Pinpoint the cell where the given text exists, returning its (x, y) midpoint coordinate. 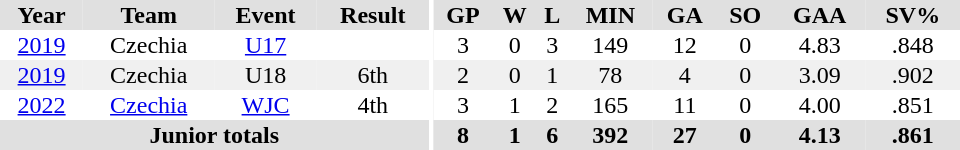
2022 (42, 105)
WJC (266, 105)
U18 (266, 75)
4.83 (820, 45)
GAA (820, 15)
U17 (266, 45)
27 (685, 135)
GA (685, 15)
4.00 (820, 105)
L (552, 15)
392 (610, 135)
149 (610, 45)
12 (685, 45)
4th (372, 105)
165 (610, 105)
78 (610, 75)
8 (462, 135)
6th (372, 75)
3.09 (820, 75)
GP (462, 15)
Year (42, 15)
Team (148, 15)
Result (372, 15)
.861 (913, 135)
Junior totals (214, 135)
SO (746, 15)
.848 (913, 45)
W (515, 15)
MIN (610, 15)
4.13 (820, 135)
11 (685, 105)
SV% (913, 15)
Event (266, 15)
6 (552, 135)
.851 (913, 105)
4 (685, 75)
.902 (913, 75)
